Locate the cell with the specified text and output its (x, y) center coordinate. 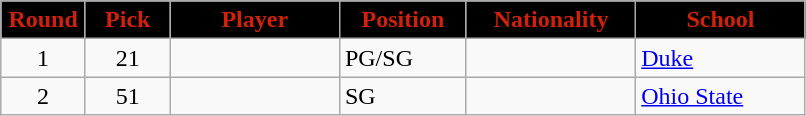
21 (128, 58)
Nationality (550, 20)
51 (128, 96)
SG (402, 96)
Position (402, 20)
Round (44, 20)
2 (44, 96)
School (720, 20)
Player (254, 20)
1 (44, 58)
PG/SG (402, 58)
Ohio State (720, 96)
Pick (128, 20)
Duke (720, 58)
